Locate the cell with the specified text and output its [x, y] center coordinate. 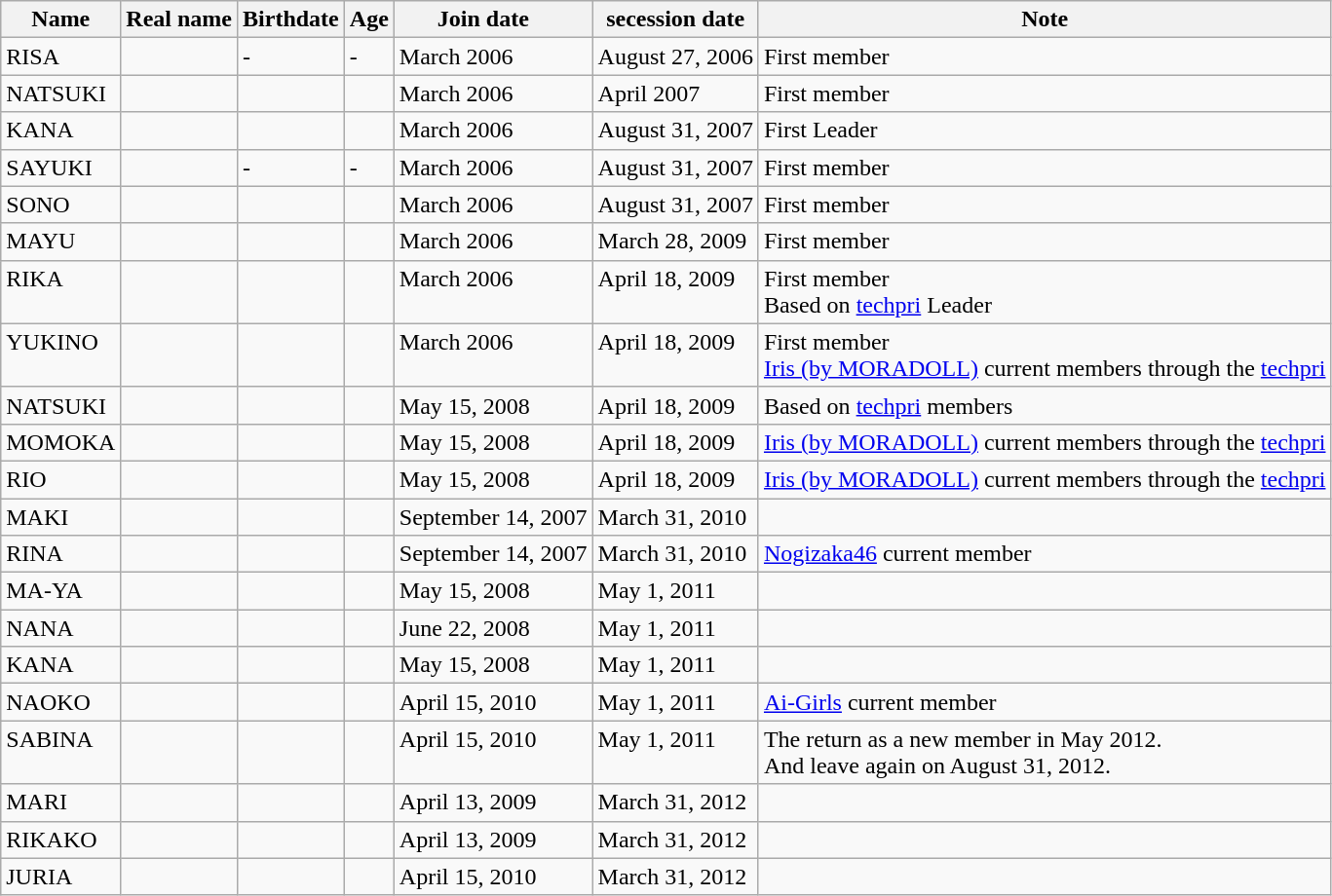
MAKI [60, 517]
Join date [493, 19]
Birthdate [291, 19]
Real name [179, 19]
RINA [60, 554]
SONO [60, 205]
Name [60, 19]
Ai-Girls current member [1045, 702]
secession date [675, 19]
RIKA [60, 292]
First memberIris (by MORADOLL) current members through the techpri [1045, 355]
NANA [60, 628]
SAYUKI [60, 168]
NAOKO [60, 702]
The return as a new member in May 2012.And leave again on August 31, 2012. [1045, 752]
Based on techpri members [1045, 405]
MAYU [60, 242]
JURIA [60, 877]
MOMOKA [60, 442]
April 2007 [675, 93]
Note [1045, 19]
YUKINO [60, 355]
MARI [60, 803]
SABINA [60, 752]
March 28, 2009 [675, 242]
RIO [60, 479]
August 27, 2006 [675, 56]
First Leader [1045, 131]
June 22, 2008 [493, 628]
RISA [60, 56]
First memberBased on techpri Leader [1045, 292]
Age [368, 19]
Nogizaka46 current member [1045, 554]
MA-YA [60, 591]
RIKAKO [60, 840]
